Pinpoint the cell where the given text exists, returning its [X, Y] midpoint coordinate. 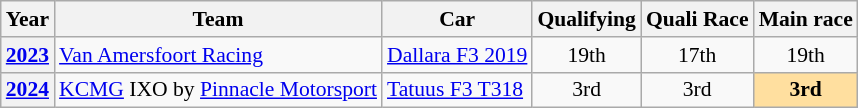
2023 [28, 55]
2024 [28, 90]
Year [28, 19]
Main race [806, 19]
Quali Race [698, 19]
KCMG IXO by Pinnacle Motorsport [218, 90]
Van Amersfoort Racing [218, 55]
Team [218, 19]
Tatuus F3 T318 [457, 90]
Car [457, 19]
17th [698, 55]
Dallara F3 2019 [457, 55]
Qualifying [586, 19]
